Find where the given text appears and provide that cell's center as (X, Y) coordinate. 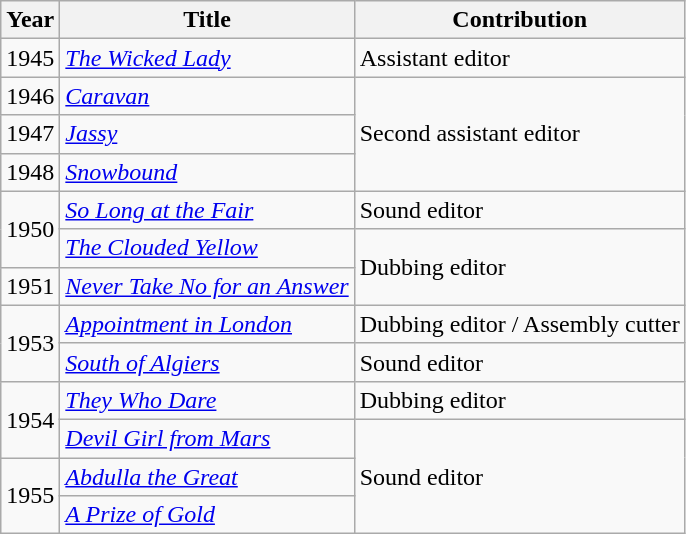
South of Algiers (207, 362)
Year (30, 20)
1950 (30, 229)
1947 (30, 134)
Appointment in London (207, 324)
Dubbing editor / Assembly cutter (520, 324)
The Clouded Yellow (207, 248)
1946 (30, 96)
Snowbound (207, 172)
Title (207, 20)
Contribution (520, 20)
So Long at the Fair (207, 210)
Never Take No for an Answer (207, 286)
Caravan (207, 96)
Second assistant editor (520, 134)
1948 (30, 172)
Abdulla the Great (207, 477)
The Wicked Lady (207, 58)
A Prize of Gold (207, 515)
1945 (30, 58)
Assistant editor (520, 58)
Devil Girl from Mars (207, 438)
Jassy (207, 134)
They Who Dare (207, 400)
1953 (30, 343)
1955 (30, 496)
1951 (30, 286)
1954 (30, 419)
